Scan for the cell matching the given text and deliver its (X, Y) coordinate at center. 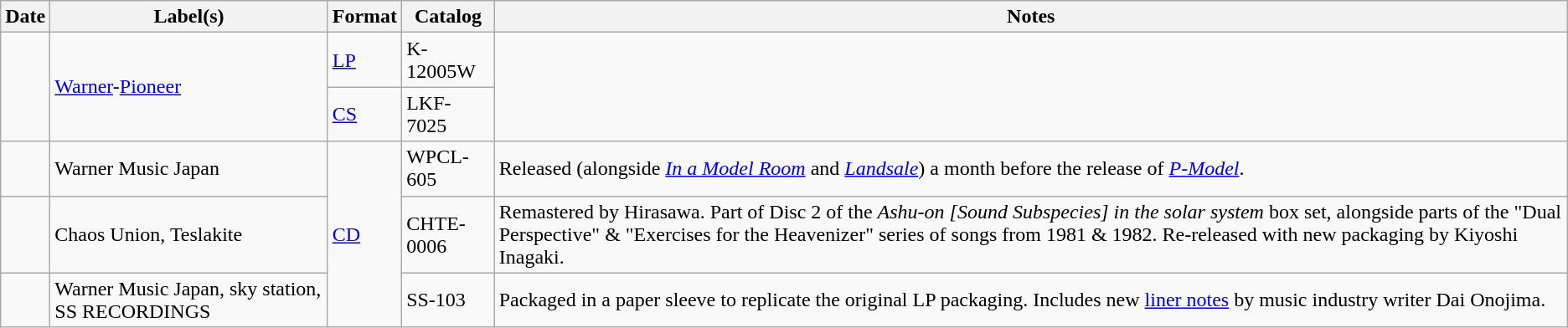
Date (25, 17)
LP (364, 60)
LKF-7025 (449, 114)
Label(s) (189, 17)
Released (alongside In a Model Room and Landsale) a month before the release of P-Model. (1030, 169)
Format (364, 17)
SS-103 (449, 300)
K-12005W (449, 60)
Warner-Pioneer (189, 87)
Chaos Union, Teslakite (189, 234)
Catalog (449, 17)
WPCL-605 (449, 169)
Notes (1030, 17)
CS (364, 114)
CD (364, 234)
Warner Music Japan, sky station, SS RECORDINGS (189, 300)
Warner Music Japan (189, 169)
CHTE-0006 (449, 234)
Packaged in a paper sleeve to replicate the original LP packaging. Includes new liner notes by music industry writer Dai Onojima. (1030, 300)
